Scan for the cell matching the given text and deliver its [x, y] coordinate at center. 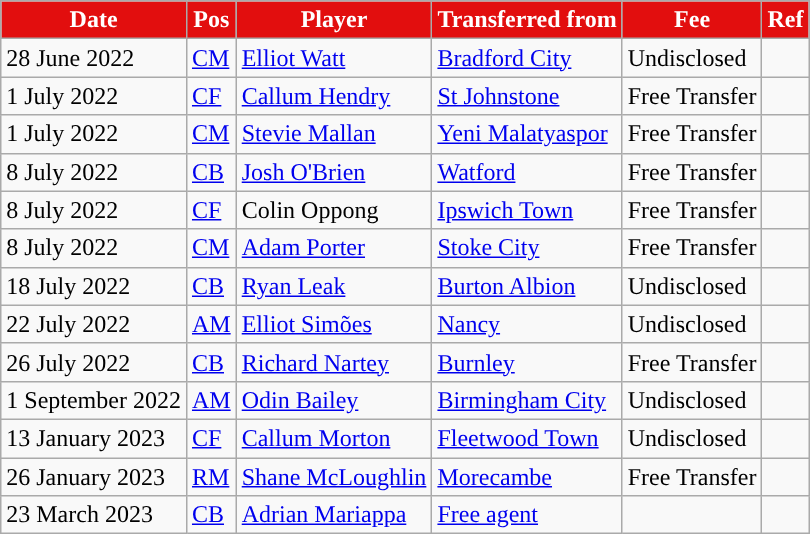
Transferred from [527, 20]
1 September 2022 [94, 400]
Player [334, 20]
Ref [786, 20]
Yeni Malatyaspor [527, 134]
Stoke City [527, 248]
Stevie Mallan [334, 134]
Josh O'Brien [334, 172]
13 January 2023 [94, 438]
23 March 2023 [94, 515]
Bradford City [527, 58]
Callum Morton [334, 438]
Fleetwood Town [527, 438]
Ipswich Town [527, 210]
Free agent [527, 515]
22 July 2022 [94, 324]
Colin Oppong [334, 210]
Birmingham City [527, 400]
Richard Nartey [334, 362]
Ryan Leak [334, 286]
Elliot Simões [334, 324]
26 July 2022 [94, 362]
Date [94, 20]
Burnley [527, 362]
Adrian Mariappa [334, 515]
18 July 2022 [94, 286]
Callum Hendry [334, 96]
Pos [211, 20]
St Johnstone [527, 96]
28 June 2022 [94, 58]
Morecambe [527, 477]
Burton Albion [527, 286]
Adam Porter [334, 248]
Elliot Watt [334, 58]
Odin Bailey [334, 400]
Shane McLoughlin [334, 477]
RM [211, 477]
Nancy [527, 324]
26 January 2023 [94, 477]
Fee [692, 20]
Watford [527, 172]
